Locate the cell with the specified text and output its (x, y) center coordinate. 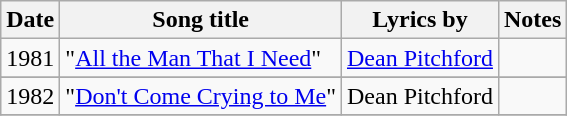
1981 (30, 58)
Notes (532, 20)
Lyrics by (420, 20)
Song title (201, 20)
1982 (30, 96)
"All the Man That I Need" (201, 58)
"Don't Come Crying to Me" (201, 96)
Date (30, 20)
